Detect which cell encompasses the target text, then output its (X, Y) center coordinate. 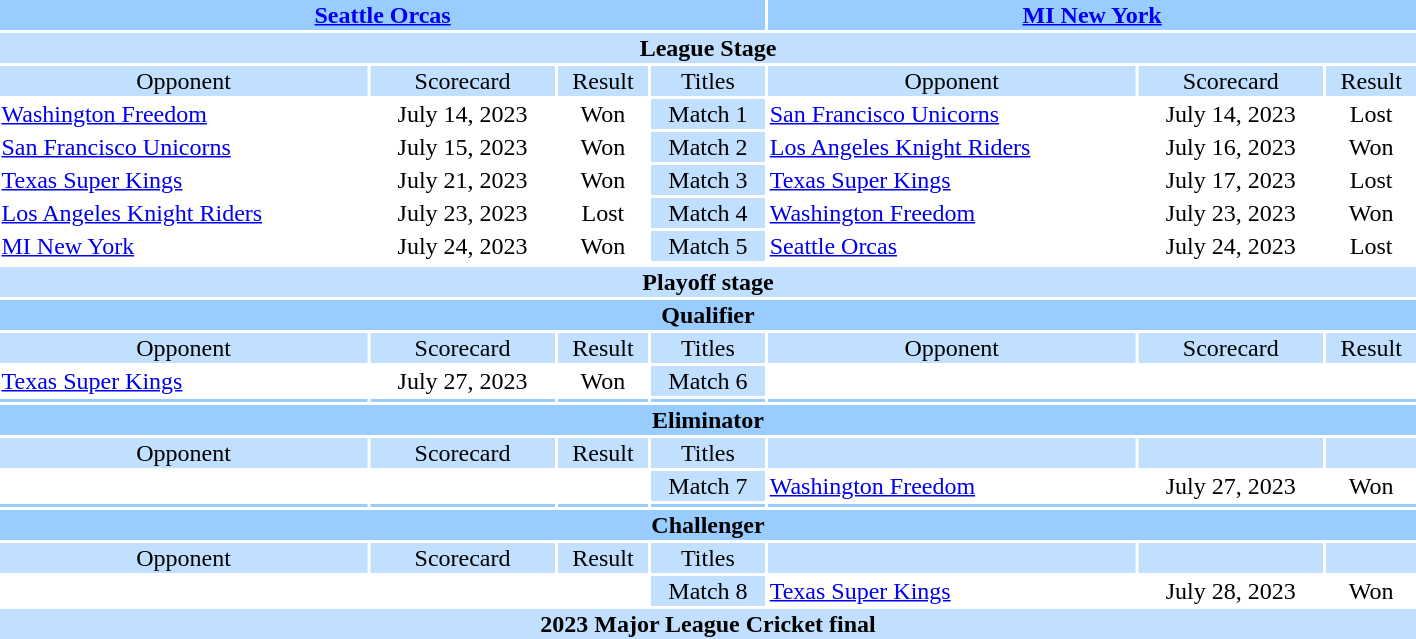
2023 Major League Cricket final (708, 624)
Match 7 (708, 486)
Qualifier (708, 315)
July 16, 2023 (1230, 147)
Match 6 (708, 381)
Match 1 (708, 114)
Match 4 (708, 213)
July 21, 2023 (462, 180)
Challenger (708, 525)
Eliminator (708, 420)
Match 5 (708, 246)
July 28, 2023 (1230, 591)
July 15, 2023 (462, 147)
League Stage (708, 48)
July 17, 2023 (1230, 180)
Match 3 (708, 180)
Playoff stage (708, 282)
Match 8 (708, 591)
Match 2 (708, 147)
